Determine the [x, y] coordinate at the center of the cell enclosing the given text.  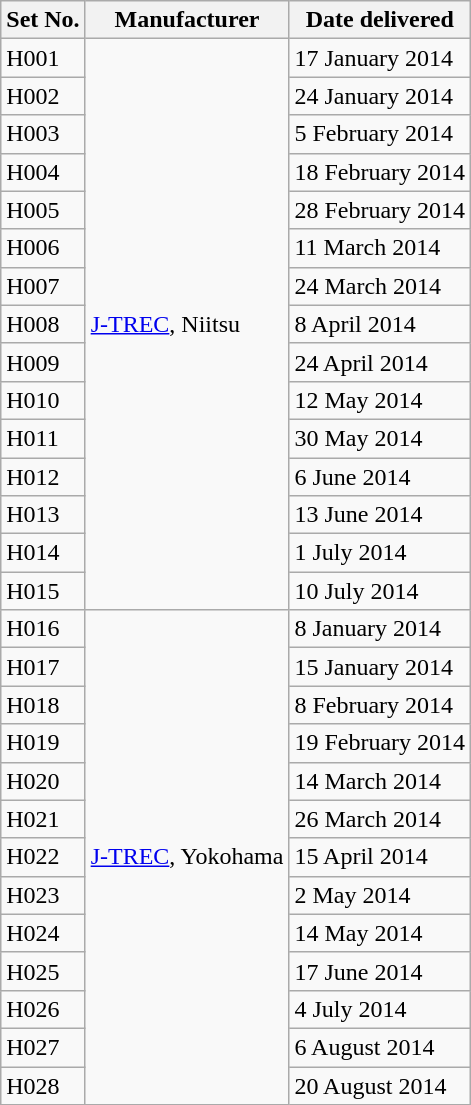
24 April 2014 [380, 362]
19 February 2014 [380, 743]
H025 [43, 971]
17 June 2014 [380, 971]
6 June 2014 [380, 477]
30 May 2014 [380, 438]
Manufacturer [187, 20]
15 April 2014 [380, 857]
2 May 2014 [380, 895]
24 January 2014 [380, 96]
6 August 2014 [380, 1047]
H018 [43, 705]
12 May 2014 [380, 400]
14 May 2014 [380, 933]
H024 [43, 933]
H011 [43, 438]
15 January 2014 [380, 667]
4 July 2014 [380, 1009]
J-TREC, Yokohama [187, 858]
H005 [43, 210]
8 February 2014 [380, 705]
28 February 2014 [380, 210]
H020 [43, 781]
Set No. [43, 20]
H021 [43, 819]
Date delivered [380, 20]
8 April 2014 [380, 324]
26 March 2014 [380, 819]
J-TREC, Niitsu [187, 324]
H004 [43, 172]
5 February 2014 [380, 134]
20 August 2014 [380, 1085]
H017 [43, 667]
H028 [43, 1085]
H023 [43, 895]
H012 [43, 477]
H027 [43, 1047]
H008 [43, 324]
H009 [43, 362]
H026 [43, 1009]
24 March 2014 [380, 286]
17 January 2014 [380, 58]
13 June 2014 [380, 515]
H003 [43, 134]
10 July 2014 [380, 591]
H007 [43, 286]
1 July 2014 [380, 553]
18 February 2014 [380, 172]
H022 [43, 857]
H010 [43, 400]
H001 [43, 58]
14 March 2014 [380, 781]
H015 [43, 591]
H019 [43, 743]
H016 [43, 629]
8 January 2014 [380, 629]
11 March 2014 [380, 248]
H006 [43, 248]
H002 [43, 96]
H014 [43, 553]
H013 [43, 515]
